Locate the cell with the specified text and output its [X, Y] center coordinate. 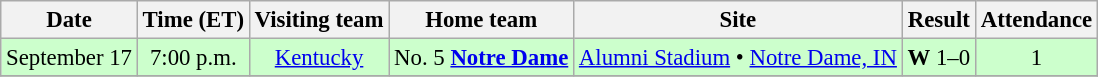
W 1–0 [938, 58]
Site [738, 20]
Time (ET) [193, 20]
1 [1036, 58]
Date [69, 20]
Result [938, 20]
Home team [482, 20]
September 17 [69, 58]
No. 5 Notre Dame [482, 58]
Kentucky [318, 58]
7:00 p.m. [193, 58]
Alumni Stadium • Notre Dame, IN [738, 58]
Attendance [1036, 20]
Visiting team [318, 20]
